From the cell containing the given text, extract its center point as [X, Y] coordinate. 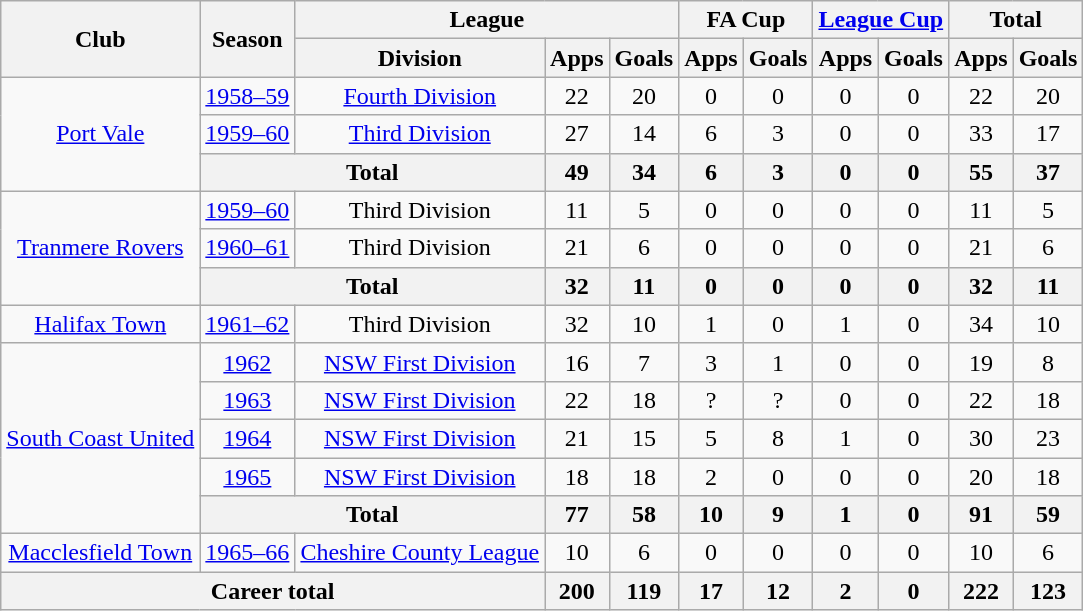
Port Vale [100, 134]
Division [420, 58]
200 [577, 591]
19 [981, 362]
58 [644, 515]
Career total [273, 591]
1962 [248, 362]
15 [644, 438]
7 [644, 362]
12 [778, 591]
33 [981, 134]
League [487, 20]
55 [981, 172]
Tranmere Rovers [100, 248]
123 [1048, 591]
1960–61 [248, 248]
Club [100, 39]
16 [577, 362]
59 [1048, 515]
Cheshire County League [420, 553]
77 [577, 515]
League Cup [881, 20]
1958–59 [248, 96]
FA Cup [746, 20]
222 [981, 591]
49 [577, 172]
9 [778, 515]
23 [1048, 438]
1964 [248, 438]
Fourth Division [420, 96]
1961–62 [248, 324]
South Coast United [100, 438]
Season [248, 39]
37 [1048, 172]
1965 [248, 477]
Macclesfield Town [100, 553]
1965–66 [248, 553]
14 [644, 134]
Halifax Town [100, 324]
30 [981, 438]
91 [981, 515]
119 [644, 591]
1963 [248, 400]
27 [577, 134]
